Identify which cell holds the provided text, then report its [X, Y] central coordinate. 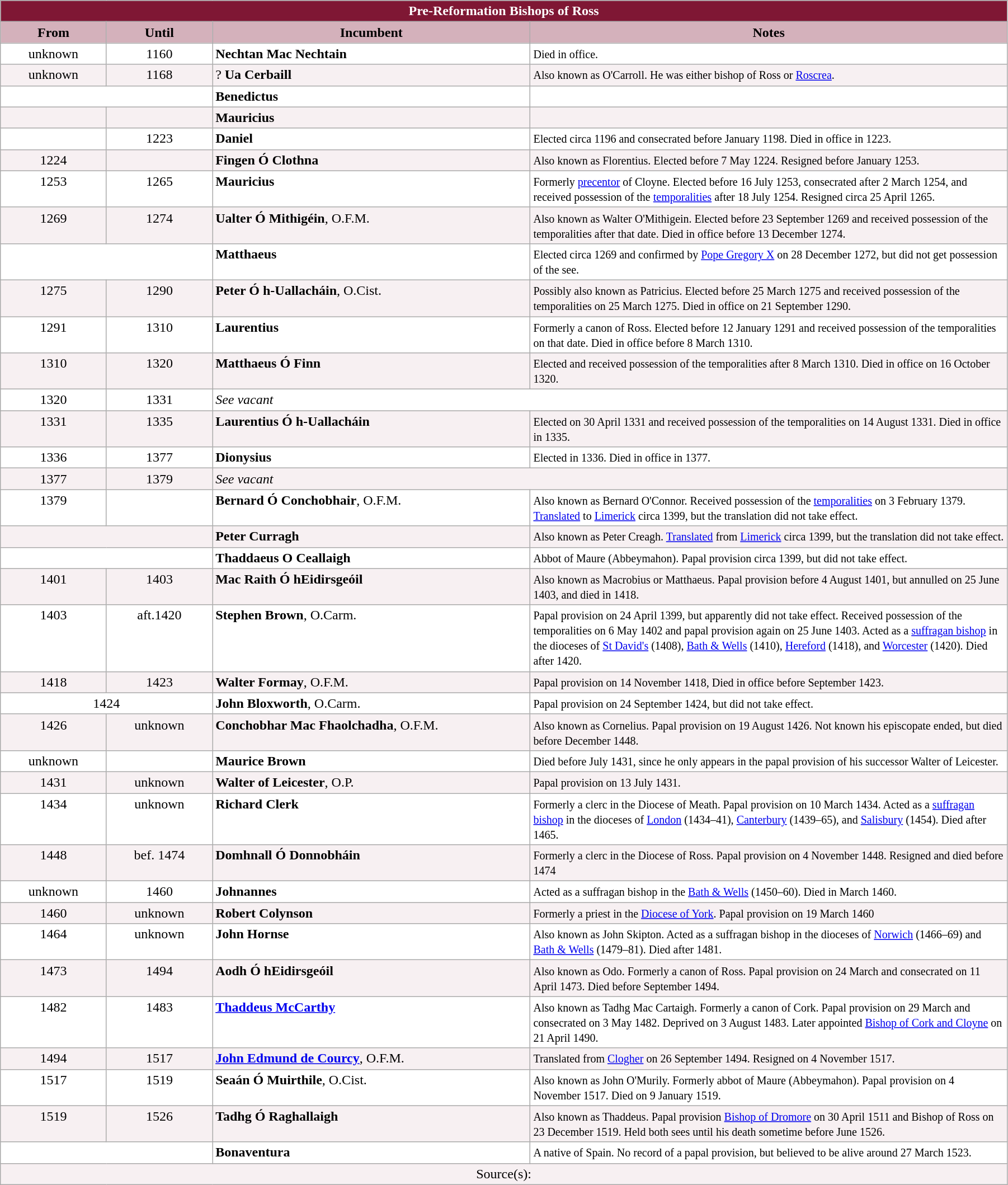
1526 [159, 1123]
1335 [159, 429]
Papal provision on 13 July 1431. [769, 782]
1464 [54, 942]
Bonaventura [371, 1153]
Notes [769, 32]
1423 [159, 682]
1424 [106, 703]
Died in office. [769, 54]
1290 [159, 298]
1482 [54, 1022]
John Bloxworth, O.Carm. [371, 703]
1431 [54, 782]
Fingen Ó Clothna [371, 160]
Dionysius [371, 458]
1448 [54, 863]
1483 [159, 1022]
Also known as Odo. Formerly a canon of Ross. Papal provision on 24 March and consecrated on 11 April 1473. Died before September 1494. [769, 978]
Pre-Reformation Bishops of Ross [504, 11]
1269 [54, 225]
Tadhg Ó Raghallaigh [371, 1123]
Elected circa 1269 and confirmed by Pope Gregory X on 28 December 1272, but did not get possession of the see. [769, 262]
1168 [159, 75]
From [54, 32]
Matthaeus Ó Finn [371, 372]
John Hornse [371, 942]
1418 [54, 682]
Abbot of Maure (Abbeymahon). Papal provision circa 1399, but did not take effect. [769, 558]
Also known as Macrobius or Matthaeus. Papal provision before 4 August 1401, but annulled on 25 June 1403, and died in 1418. [769, 586]
Peter Ó h-Uallacháin, O.Cist. [371, 298]
Seaán Ó Muirthile, O.Cist. [371, 1088]
Elected and received possession of the temporalities after 8 March 1310. Died in office on 16 October 1320. [769, 372]
Laurentius Ó h-Uallacháin [371, 429]
1336 [54, 458]
1473 [54, 978]
Aodh Ó hEidirsgeóil [371, 978]
Daniel [371, 139]
Robert Colynson [371, 913]
Bernard Ó Conchobhair, O.F.M. [371, 508]
John Edmund de Courcy, O.F.M. [371, 1059]
Matthaeus [371, 262]
1223 [159, 139]
Translated from Clogher on 26 September 1494. Resigned on 4 November 1517. [769, 1059]
Benedictus [371, 96]
1291 [54, 335]
Elected on 30 April 1331 and received possession of the temporalities on 14 August 1331. Died in office in 1335. [769, 429]
1401 [54, 586]
Elected in 1336. Died in office in 1377. [769, 458]
Also known as Peter Creagh. Translated from Limerick circa 1399, but the translation did not take effect. [769, 537]
Also known as John Skipton. Acted as a suffragan bishop in the dioceses of Norwich (1466–69) and Bath & Wells (1479–81). Died after 1481. [769, 942]
Acted as a suffragan bishop in the Bath & Wells (1450–60). Died in March 1460. [769, 892]
Domhnall Ó Donnobháin [371, 863]
1426 [54, 732]
Richard Clerk [371, 819]
Elected circa 1196 and consecrated before January 1198. Died in office in 1223. [769, 139]
1224 [54, 160]
Source(s): [504, 1174]
Also known as Cornelius. Papal provision on 19 August 1426. Not known his episcopate ended, but died before December 1448. [769, 732]
Mac Raith Ó hEidirsgeóil [371, 586]
Walter Formay, O.F.M. [371, 682]
Maurice Brown [371, 761]
Incumbent [371, 32]
Formerly a priest in the Diocese of York. Papal provision on 19 March 1460 [769, 913]
Conchobhar Mac Fhaolchadha, O.F.M. [371, 732]
Walter of Leicester, O.P. [371, 782]
Died before July 1431, since he only appears in the papal provision of his successor Walter of Leicester. [769, 761]
Papal provision on 24 September 1424, but did not take effect. [769, 703]
1160 [159, 54]
1274 [159, 225]
1275 [54, 298]
Also known as O'Carroll. He was either bishop of Ross or Roscrea. [769, 75]
Until [159, 32]
1253 [54, 189]
1265 [159, 189]
Peter Curragh [371, 537]
Thaddaeus O Ceallaigh [371, 558]
1434 [54, 819]
Johnannes [371, 892]
A native of Spain. No record of a papal provision, but believed to be alive around 27 March 1523. [769, 1153]
? Ua Cerbaill [371, 75]
bef. 1474 [159, 863]
Papal provision on 14 November 1418, Died in office before September 1423. [769, 682]
Stephen Brown, O.Carm. [371, 638]
Nechtan Mac Nechtain [371, 54]
aft.1420 [159, 638]
Also known as John O'Murily. Formerly abbot of Maure (Abbeymahon). Papal provision on 4 November 1517. Died on 9 January 1519. [769, 1088]
Also known as Florentius. Elected before 7 May 1224. Resigned before January 1253. [769, 160]
Laurentius [371, 335]
Thaddeus McCarthy [371, 1022]
Formerly a clerc in the Diocese of Ross. Papal provision on 4 November 1448. Resigned and died before 1474 [769, 863]
Ualter Ó Mithigéin, O.F.M. [371, 225]
